Return (X, Y) of the center of cell containing provided text 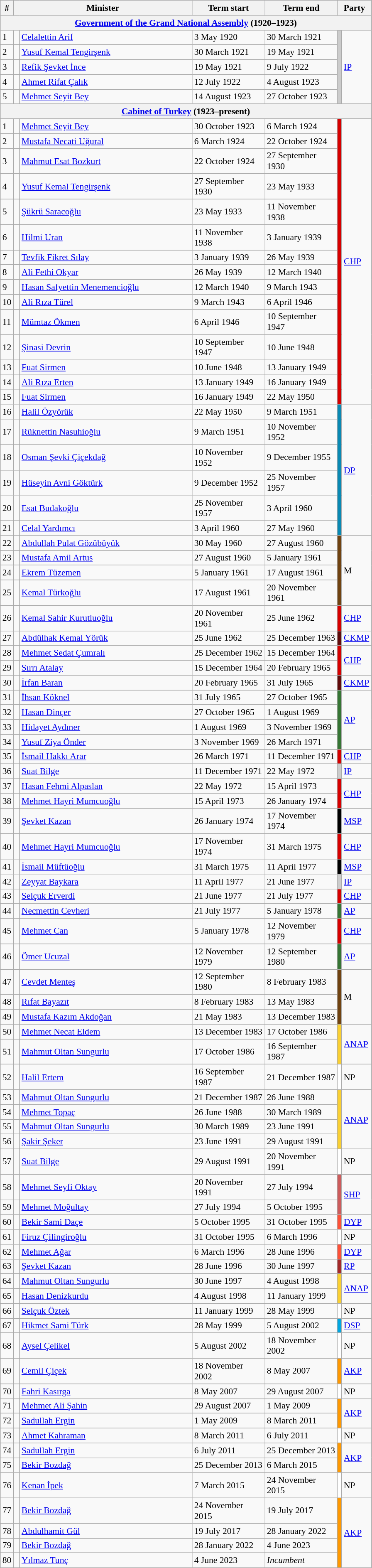
3 May 1920 (228, 37)
Party (355, 8)
48 (7, 1002)
7 March 2015 (228, 1486)
Cabinet of Turkey (1923–present) (186, 112)
60 (7, 1222)
DP (356, 470)
9 July 1922 (301, 67)
12 (7, 347)
Refik Şevket İnce (106, 67)
Yusuf Ziya Önder (106, 742)
30 October 1923 (228, 126)
Mahmut Esat Bozkurt (106, 161)
Kemal Türkoğlu (106, 592)
Tevfik Fikret Sılay (106, 258)
52 (7, 1077)
Selçuk Öztek (106, 1311)
21 (7, 528)
45 (7, 931)
57 (7, 1162)
Necmettin Cevheri (106, 911)
Term start (228, 8)
Aysel Çelikel (106, 1346)
Ekrem Tüzemen (106, 573)
Celal Yardımcı (106, 528)
25 (7, 592)
4 August 1923 (301, 82)
Minister (103, 8)
İsmail Müftüoğlu (106, 867)
46 (7, 956)
43 (7, 896)
64 (7, 1281)
Fahri Kasırga (106, 1391)
Rıfat Bayazıt (106, 1002)
25 December 1962 (228, 653)
50 (7, 1032)
Abdülhak Kemal Yörük (106, 638)
39 (7, 821)
Mehmet Topaç (106, 1112)
20 (7, 509)
73 (7, 1436)
Cevdet Menteş (106, 982)
56 (7, 1142)
65 (7, 1296)
9 (7, 287)
30 May 1960 (228, 543)
62 (7, 1252)
21 May 1983 (228, 1017)
51 (7, 1052)
44 (7, 911)
66 (7, 1311)
79 (7, 1546)
Kenan İpek (106, 1486)
Mümtaz Ökmen (106, 322)
41 (7, 867)
Mehmet Necat Eldem (106, 1032)
Abdulhamit Gül (106, 1531)
12 July 1922 (228, 82)
# (7, 8)
Mehmet Ali Şahin (106, 1406)
27 (7, 638)
Mehmet Sedat Çumralı (106, 653)
Rüknettin Nasuhioğlu (106, 432)
Hasan Safyettin Menemencioğlu (106, 287)
Ahmet Rifat Çalık (106, 82)
28 (7, 653)
Bekir Sami Daçe (106, 1222)
30 (7, 683)
13 May 1983 (301, 1002)
54 (7, 1112)
61 (7, 1237)
Yılmaz Tunç (106, 1561)
Ali Fethi Okyar (106, 273)
38 (7, 801)
77 (7, 1511)
40 (7, 847)
27 May 1960 (301, 528)
Mustafa Kazım Akdoğan (106, 1017)
49 (7, 1017)
Mustafa Amil Artus (106, 558)
Osman Şevki Çiçekdağ (106, 457)
36 (7, 772)
67 (7, 1326)
Ahmet Kahraman (106, 1436)
23 (7, 558)
Hilmi Uran (106, 238)
Şinasi Devrin (106, 347)
80 (7, 1561)
Halil Ertem (106, 1077)
63 (7, 1266)
19 (7, 483)
Hikmet Sami Türk (106, 1326)
37 (7, 786)
RP (356, 1266)
71 (7, 1406)
17 (7, 432)
Zeyyat Baykara (106, 882)
31 (7, 698)
29 (7, 668)
Esat Budakoğlu (106, 509)
Firuz Çilingiroğlu (106, 1237)
22 (7, 543)
74 (7, 1450)
42 (7, 882)
10 (7, 302)
68 (7, 1346)
9 December 1952 (228, 483)
Hasan Dinçer (106, 713)
75 (7, 1465)
69 (7, 1371)
Ali Rıza Erten (106, 382)
Şükrü Saracoğlu (106, 212)
55 (7, 1127)
SHP (356, 1195)
8 (7, 273)
6 March 2015 (301, 1465)
6 (7, 238)
59 (7, 1207)
Hidayet Aydıner (106, 727)
Incumbent (301, 1561)
47 (7, 982)
Mehmet Moğultay (106, 1207)
Mehmet Ağar (106, 1252)
Mustafa Necati Uğural (106, 141)
27 October 1923 (301, 97)
İsmail Hakkı Arar (106, 757)
7 (7, 258)
78 (7, 1531)
Hasan Denizkurdu (106, 1296)
24 (7, 573)
Mehmet Seyfi Oktay (106, 1187)
11 (7, 322)
Ali Rıza Türel (106, 302)
14 August 1923 (228, 97)
Halil Özyörük (106, 412)
13 (7, 368)
Term end (301, 8)
Şakir Şeker (106, 1142)
33 (7, 727)
16 (7, 412)
76 (7, 1486)
70 (7, 1391)
Hüseyin Avni Göktürk (106, 483)
Cemil Çiçek (106, 1371)
Mehmet Can (106, 931)
58 (7, 1187)
Abdullah Pulat Gözübüyük (106, 543)
32 (7, 713)
İhsan Köknel (106, 698)
İrfan Baran (106, 683)
Ömer Ucuzal (106, 956)
25 December 1963 (301, 638)
Kemal Sahir Kurutluoğlu (106, 618)
DSP (356, 1326)
53 (7, 1097)
Sırrı Atalay (106, 668)
9 December 1955 (301, 457)
35 (7, 757)
Celalettin Arif (106, 37)
15 (7, 397)
18 (7, 457)
14 (7, 382)
Selçuk Erverdi (106, 896)
26 (7, 618)
72 (7, 1421)
34 (7, 742)
Government of the Grand National Assembly (1920–1923) (186, 23)
Hasan Fehmi Alpaslan (106, 786)
